Identify which cell holds the provided text, then report its [X, Y] central coordinate. 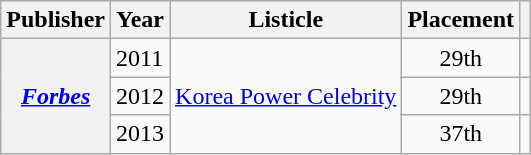
Forbes [56, 96]
Year [140, 20]
Publisher [56, 20]
37th [461, 134]
Listicle [286, 20]
2013 [140, 134]
2011 [140, 58]
Korea Power Celebrity [286, 96]
2012 [140, 96]
Placement [461, 20]
